Return the (x, y) coordinate for the center point of the cell that contains the specified text.  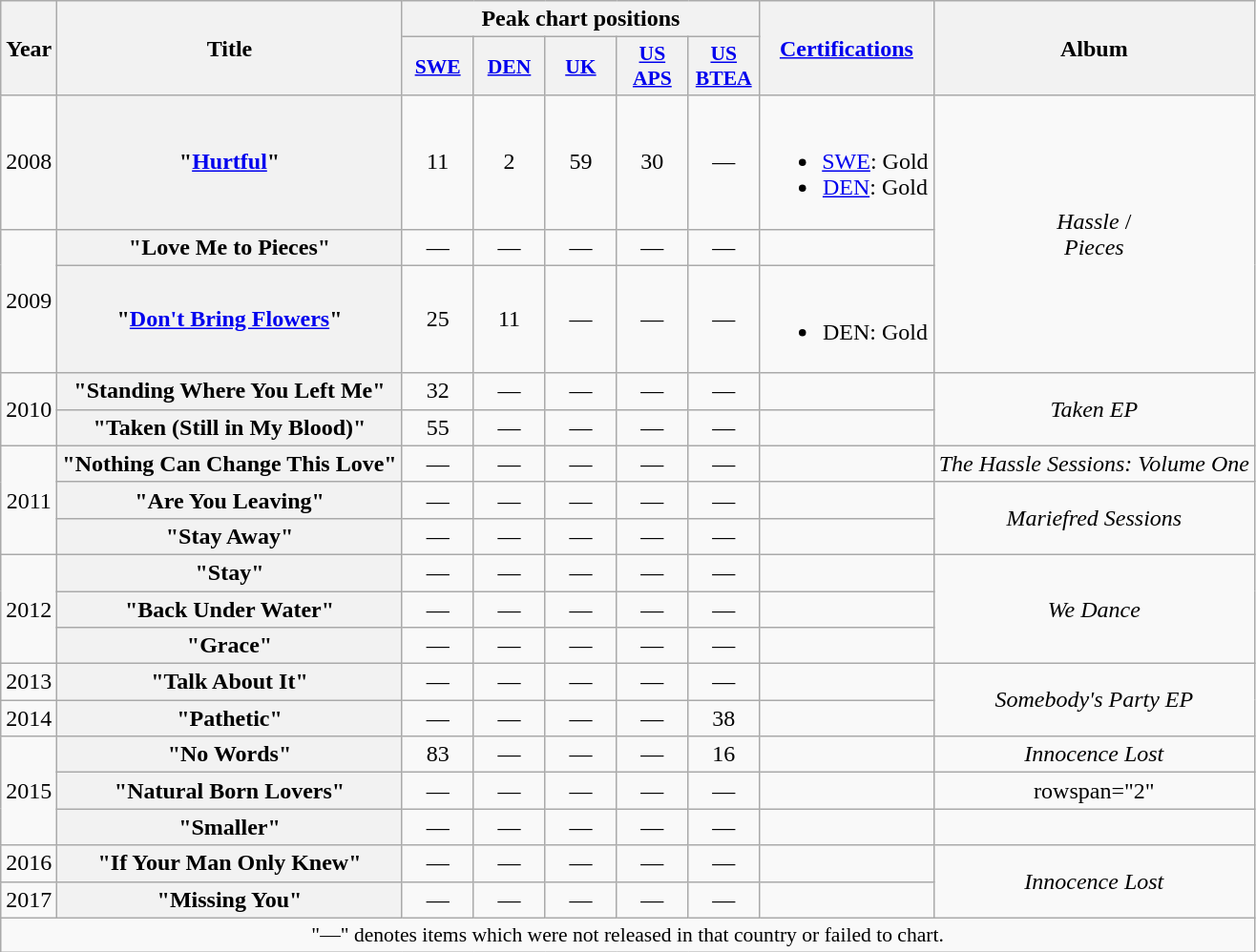
Mariefred Sessions (1094, 518)
2 (510, 162)
rowspan="2" (1094, 791)
We Dance (1094, 609)
Year (29, 48)
"Nothing Can Change This Love" (229, 464)
2017 (29, 900)
"Pathetic" (229, 718)
SWE (437, 67)
Certifications (847, 48)
USBTEA (723, 67)
"Don't Bring Flowers" (229, 319)
25 (437, 319)
38 (723, 718)
Peak chart positions (580, 19)
"Taken (Still in My Blood)" (229, 427)
UK (580, 67)
"Back Under Water" (229, 610)
55 (437, 427)
"Hurtful" (229, 162)
"Natural Born Lovers" (229, 791)
"Talk About It" (229, 682)
"Grace" (229, 646)
2011 (29, 500)
2016 (29, 863)
2014 (29, 718)
"Are You Leaving" (229, 500)
DEN (510, 67)
Hassle /Pieces (1094, 235)
"Standing Where You Left Me" (229, 391)
2013 (29, 682)
"No Words" (229, 755)
16 (723, 755)
Title (229, 48)
Somebody's Party EP (1094, 700)
"Stay" (229, 572)
2008 (29, 162)
The Hassle Sessions: Volume One (1094, 464)
"Smaller" (229, 827)
"Stay Away" (229, 536)
"Missing You" (229, 900)
DEN: Gold (847, 319)
SWE: GoldDEN: Gold (847, 162)
Album (1094, 48)
2010 (29, 409)
30 (653, 162)
2015 (29, 791)
"If Your Man Only Knew" (229, 863)
59 (580, 162)
83 (437, 755)
Taken EP (1094, 409)
"Love Me to Pieces" (229, 247)
"—" denotes items which were not released in that country or failed to chart. (628, 935)
2009 (29, 301)
USAPS (653, 67)
32 (437, 391)
2012 (29, 609)
